For the text-containing cell, return its midpoint in (X, Y) coordinate format. 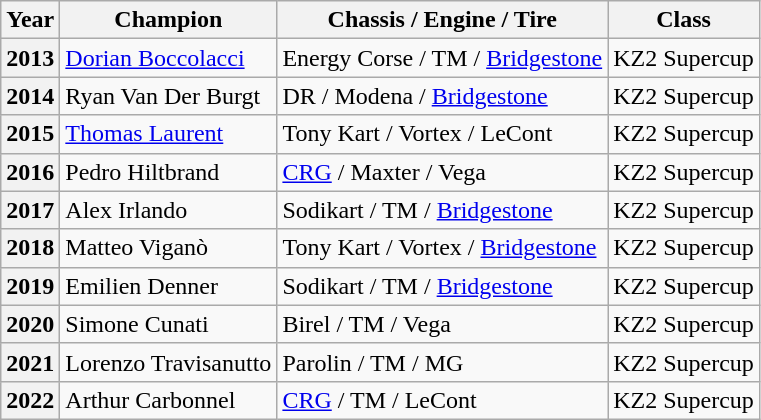
2014 (30, 96)
DR / Modena / Bridgestone (442, 96)
Lorenzo Travisanutto (168, 362)
Chassis / Engine / Tire (442, 20)
Champion (168, 20)
2019 (30, 286)
Tony Kart / Vortex / LeCont (442, 134)
Emilien Denner (168, 286)
Year (30, 20)
2015 (30, 134)
Energy Corse / TM / Bridgestone (442, 58)
2020 (30, 324)
2021 (30, 362)
2018 (30, 248)
Matteo Viganò (168, 248)
2017 (30, 210)
Alex Irlando (168, 210)
Thomas Laurent (168, 134)
Dorian Boccolacci (168, 58)
2022 (30, 400)
Arthur Carbonnel (168, 400)
CRG / TM / LeCont (442, 400)
Class (684, 20)
CRG / Maxter / Vega (442, 172)
Birel / TM / Vega (442, 324)
Tony Kart / Vortex / Bridgestone (442, 248)
Simone Cunati (168, 324)
2016 (30, 172)
Parolin / TM / MG (442, 362)
2013 (30, 58)
Pedro Hiltbrand (168, 172)
Ryan Van Der Burgt (168, 96)
